Find where the given text appears and provide that cell's center as [X, Y] coordinate. 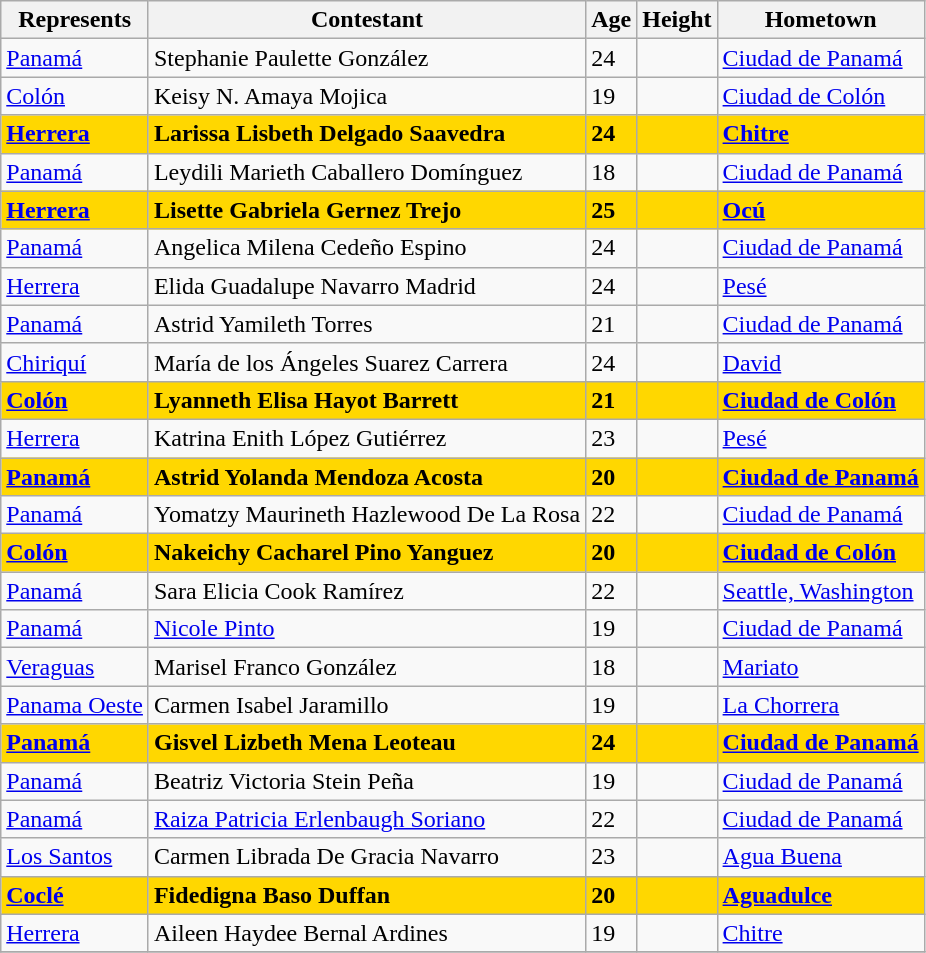
Agua Buena [820, 857]
Mariato [820, 667]
Stephanie Paulette González [366, 58]
Veraguas [75, 667]
Gisvel Lizbeth Mena Leoteau [366, 743]
Astrid Yamileth Torres [366, 324]
Leydili Marieth Caballero Domínguez [366, 172]
Beatriz Victoria Stein Peña [366, 781]
Seattle, Washington [820, 591]
Nakeichy Cacharel Pino Yanguez [366, 553]
Larissa Lisbeth Delgado Saavedra [366, 134]
David [820, 362]
Sara Elicia Cook Ramírez [366, 591]
Contestant [366, 20]
Raiza Patricia Erlenbaugh Soriano [366, 819]
Represents [75, 20]
Ocú [820, 210]
Marisel Franco González [366, 667]
Los Santos [75, 857]
Yomatzy Maurineth Hazlewood De La Rosa [366, 515]
La Chorrera [820, 705]
Height [677, 20]
Aguadulce [820, 895]
Carmen Librada De Gracia Navarro [366, 857]
Keisy N. Amaya Mojica [366, 96]
María de los Ángeles Suarez Carrera [366, 362]
Astrid Yolanda Mendoza Acosta [366, 477]
Fidedigna Baso Duffan [366, 895]
Aileen Haydee Bernal Ardines [366, 933]
Age [612, 20]
25 [612, 210]
Katrina Enith López Gutiérrez [366, 438]
Elida Guadalupe Navarro Madrid [366, 286]
Chiriquí [75, 362]
Coclé [75, 895]
Nicole Pinto [366, 629]
Panama Oeste [75, 705]
Carmen Isabel Jaramillo [366, 705]
Angelica Milena Cedeño Espino [366, 248]
Lisette Gabriela Gernez Trejo [366, 210]
Lyanneth Elisa Hayot Barrett [366, 400]
Hometown [820, 20]
